Pinpoint the cell where the given text exists, returning its [X, Y] midpoint coordinate. 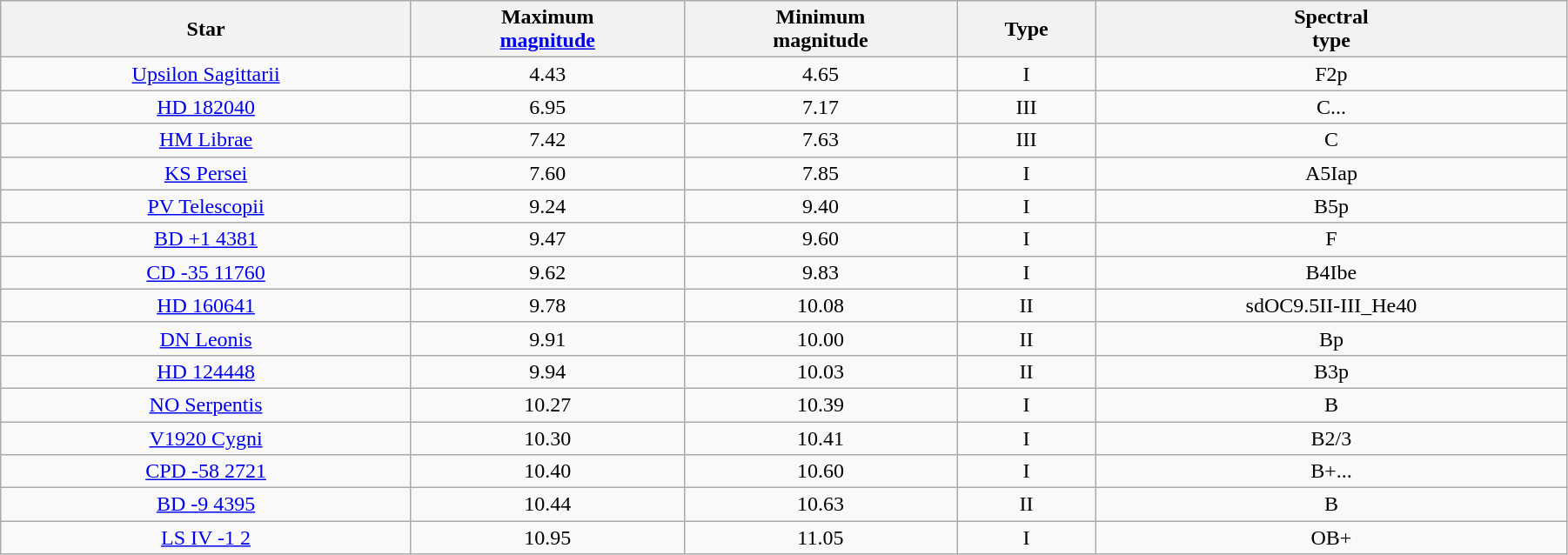
BD -9 4395 [206, 505]
10.40 [547, 471]
10.27 [547, 405]
9.78 [547, 305]
9.91 [547, 338]
DN Leonis [206, 338]
Upsilon Sagittarii [206, 74]
B2/3 [1331, 438]
B+... [1331, 471]
10.30 [547, 438]
4.65 [821, 74]
10.00 [821, 338]
10.41 [821, 438]
V1920 Cygni [206, 438]
9.94 [547, 371]
LS IV -1 2 [206, 538]
BD +1 4381 [206, 239]
Maximummagnitude [547, 30]
Bp [1331, 338]
9.40 [821, 206]
10.44 [547, 505]
10.63 [821, 505]
7.63 [821, 140]
9.60 [821, 239]
sdOC9.5II-III_He40 [1331, 305]
9.62 [547, 272]
C... [1331, 107]
4.43 [547, 74]
HD 182040 [206, 107]
F2p [1331, 74]
9.47 [547, 239]
7.42 [547, 140]
CD -35 11760 [206, 272]
7.17 [821, 107]
7.85 [821, 173]
CPD -58 2721 [206, 471]
Minimummagnitude [821, 30]
C [1331, 140]
9.24 [547, 206]
B4Ibe [1331, 272]
10.39 [821, 405]
Star [206, 30]
10.95 [547, 538]
OB+ [1331, 538]
Spectraltype [1331, 30]
F [1331, 239]
B5p [1331, 206]
HD 124448 [206, 371]
NO Serpentis [206, 405]
11.05 [821, 538]
HD 160641 [206, 305]
7.60 [547, 173]
6.95 [547, 107]
10.03 [821, 371]
B3p [1331, 371]
PV Telescopii [206, 206]
Type [1027, 30]
9.83 [821, 272]
A5Iap [1331, 173]
10.60 [821, 471]
10.08 [821, 305]
KS Persei [206, 173]
HM Librae [206, 140]
